Capture the cell that displays the provided text and extract its [X, Y] central coordinate. 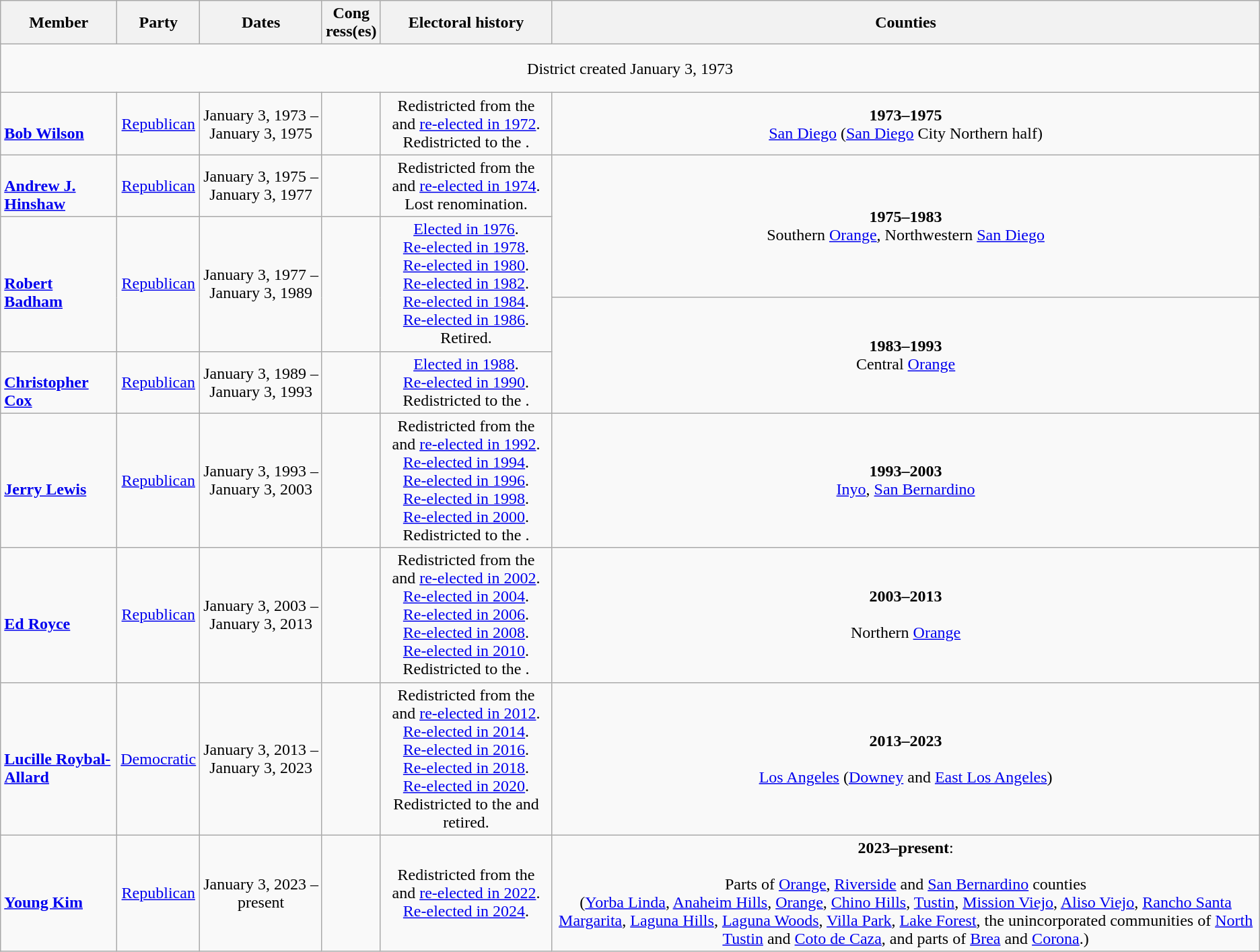
Lucille Roybal-Allard [59, 759]
Jerry Lewis [59, 480]
District created January 3, 1973 [630, 69]
Robert Badham [59, 284]
Ed Royce [59, 615]
Congress(es) [351, 23]
Elected in 1988.Re-elected in 1990.Redistricted to the . [466, 382]
January 3, 1993 –January 3, 2003 [261, 480]
Redistricted from the and re-elected in 2002.Re-elected in 2004.Re-elected in 2006.Re-elected in 2008.Re-elected in 2010.Redistricted to the . [466, 615]
January 3, 1977 –January 3, 1989 [261, 284]
January 3, 1975 –January 3, 1977 [261, 186]
Dates [261, 23]
January 3, 1973 –January 3, 1975 [261, 124]
2003–2013Northern Orange [906, 615]
Electoral history [466, 23]
1993–2003Inyo, San Bernardino [906, 480]
Democratic [159, 759]
Party [159, 23]
2013–2023Los Angeles (Downey and East Los Angeles) [906, 759]
Redistricted from the and re-elected in 1992.Re-elected in 1994.Re-elected in 1996.Re-elected in 1998.Re-elected in 2000.Redistricted to the . [466, 480]
Andrew J. Hinshaw [59, 186]
Redistricted from the and re-elected in 1974.Lost renomination. [466, 186]
Redistricted from the and re-elected in 2022.Re-elected in 2024. [466, 893]
January 3, 2023 –present [261, 893]
Christopher Cox [59, 382]
January 3, 1989 –January 3, 1993 [261, 382]
Young Kim [59, 893]
January 3, 2013 –January 3, 2023 [261, 759]
1975–1983Southern Orange, Northwestern San Diego [906, 226]
January 3, 2003 –January 3, 2013 [261, 615]
Member [59, 23]
1983–1993Central Orange [906, 355]
Elected in 1976.Re-elected in 1978.Re-elected in 1980.Re-elected in 1982.Re-elected in 1984.Re-elected in 1986.Retired. [466, 284]
1973–1975San Diego (San Diego City Northern half) [906, 124]
Bob Wilson [59, 124]
Redistricted from the and re-elected in 1972.Redistricted to the . [466, 124]
Counties [906, 23]
